Scan for the cell matching the given text and deliver its (x, y) coordinate at center. 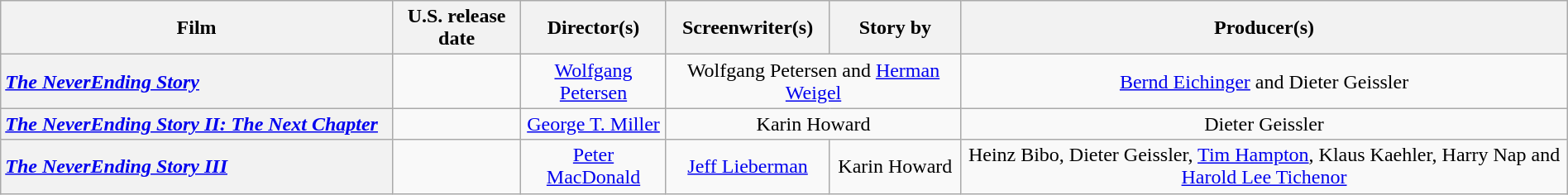
The NeverEnding Story (197, 81)
Producer(s) (1264, 28)
Wolfgang Petersen (594, 81)
Dieter Geissler (1264, 124)
Film (197, 28)
George T. Miller (594, 124)
Screenwriter(s) (748, 28)
Heinz Bibo, Dieter Geissler, Tim Hampton, Klaus Kaehler, Harry Nap and Harold Lee Tichenor (1264, 167)
Bernd Eichinger and Dieter Geissler (1264, 81)
Story by (895, 28)
The NeverEnding Story II: The Next Chapter (197, 124)
Peter MacDonald (594, 167)
The NeverEnding Story III (197, 167)
Wolfgang Petersen and Herman Weigel (814, 81)
U.S. release date (457, 28)
Director(s) (594, 28)
Jeff Lieberman (748, 167)
